Search for the cell housing the specified text and yield its [X, Y] center coordinate. 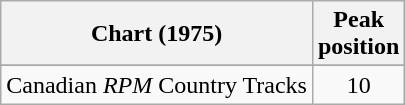
10 [358, 85]
Canadian RPM Country Tracks [157, 85]
Chart (1975) [157, 34]
Peakposition [358, 34]
